Detect which cell encompasses the target text, then output its (x, y) center coordinate. 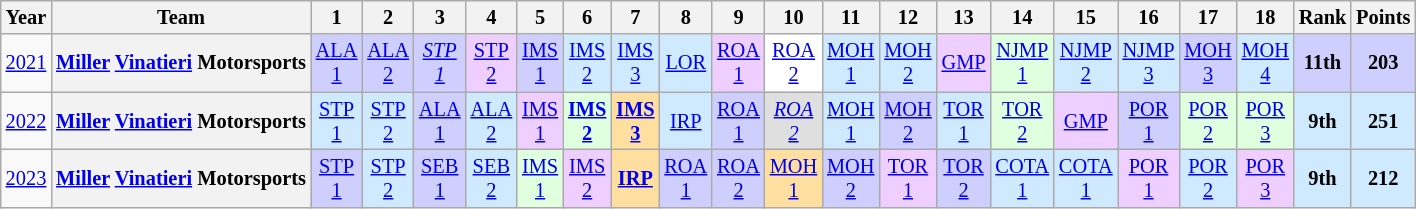
8 (686, 17)
SEB1 (440, 178)
2022 (26, 121)
MOH4 (1266, 63)
15 (1086, 17)
Year (26, 17)
NJMP3 (1149, 63)
2 (388, 17)
251 (1383, 121)
Rank (1322, 17)
5 (540, 17)
Team (181, 17)
Points (1383, 17)
SEB2 (492, 178)
NJMP2 (1086, 63)
7 (635, 17)
203 (1383, 63)
1 (337, 17)
17 (1208, 17)
2023 (26, 178)
4 (492, 17)
MOH3 (1208, 63)
13 (964, 17)
6 (587, 17)
LOR (686, 63)
11th (1322, 63)
3 (440, 17)
NJMP1 (1022, 63)
12 (908, 17)
212 (1383, 178)
10 (794, 17)
14 (1022, 17)
18 (1266, 17)
9 (738, 17)
16 (1149, 17)
11 (850, 17)
2021 (26, 63)
